Return [x, y] of the center of cell containing provided text 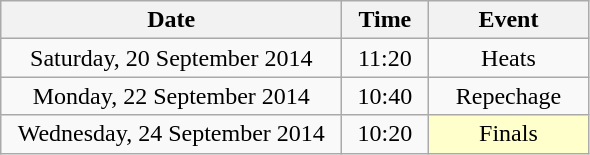
Heats [508, 58]
Repechage [508, 96]
11:20 [385, 58]
10:20 [385, 134]
Finals [508, 134]
Monday, 22 September 2014 [172, 96]
Time [385, 20]
Wednesday, 24 September 2014 [172, 134]
10:40 [385, 96]
Saturday, 20 September 2014 [172, 58]
Date [172, 20]
Event [508, 20]
